Return (x, y) of the center of cell containing provided text 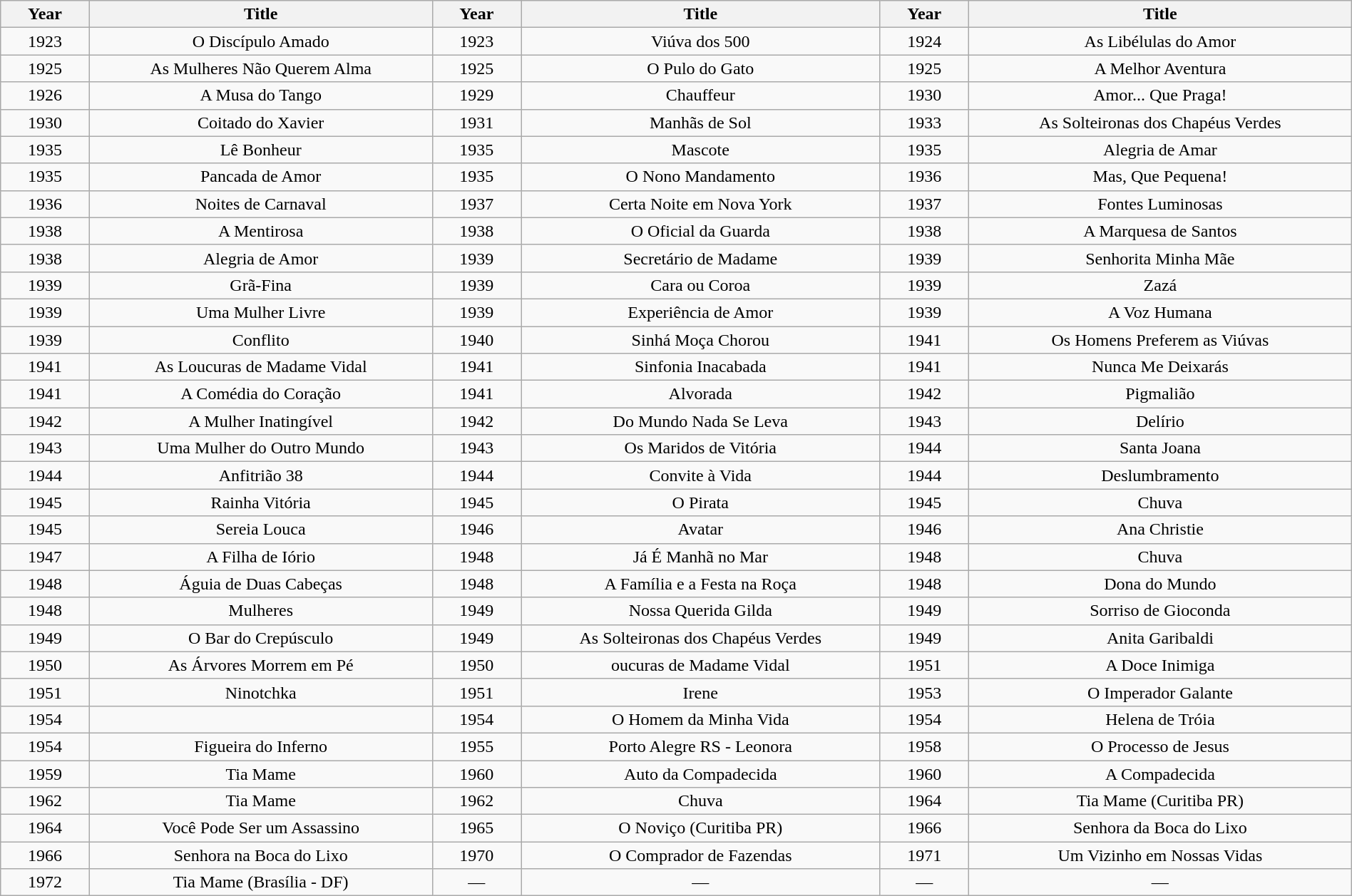
O Comprador de Fazendas (700, 855)
Mas, Que Pequena! (1161, 177)
Grã-Fina (261, 285)
Mascote (700, 150)
Sorriso de Gioconda (1161, 611)
1931 (476, 123)
oucuras de Madame Vidal (700, 665)
Uma Mulher Livre (261, 312)
1940 (476, 340)
O Discípulo Amado (261, 41)
1955 (476, 746)
Do Mundo Nada Se Leva (700, 421)
Alvorada (700, 394)
As Mulheres Não Querem Alma (261, 68)
Santa Joana (1161, 448)
A Compadecida (1161, 773)
1970 (476, 855)
1929 (476, 96)
Anita Garibaldi (1161, 638)
1947 (46, 557)
Secretário de Madame (700, 258)
Figueira do Inferno (261, 746)
O Bar do Crepúsculo (261, 638)
Pigmalião (1161, 394)
Uma Mulher do Outro Mundo (261, 448)
O Imperador Galante (1161, 692)
O Oficial da Guarda (700, 231)
1953 (924, 692)
Noites de Carnaval (261, 204)
Auto da Compadecida (700, 773)
A Melhor Aventura (1161, 68)
A Mentirosa (261, 231)
Alegria de Amar (1161, 150)
Fontes Luminosas (1161, 204)
A Musa do Tango (261, 96)
Mulheres (261, 611)
As Árvores Morrem em Pé (261, 665)
O Noviço (Curitiba PR) (700, 828)
Os Maridos de Vitória (700, 448)
1971 (924, 855)
Sereia Louca (261, 530)
Alegria de Amor (261, 258)
As Libélulas do Amor (1161, 41)
A Voz Humana (1161, 312)
O Processo de Jesus (1161, 746)
A Marquesa de Santos (1161, 231)
Ana Christie (1161, 530)
Porto Alegre RS - Leonora (700, 746)
Os Homens Preferem as Viúvas (1161, 340)
Delírio (1161, 421)
Viúva dos 500 (700, 41)
A Família e a Festa na Roça (700, 584)
Nunca Me Deixarás (1161, 367)
O Homem da Minha Vida (700, 719)
Amor... Que Praga! (1161, 96)
Já É Manhã no Mar (700, 557)
Certa Noite em Nova York (700, 204)
Cara ou Coroa (700, 285)
1958 (924, 746)
Helena de Tróia (1161, 719)
Anfitrião 38 (261, 475)
Pancada de Amor (261, 177)
O Nono Mandamento (700, 177)
Experiência de Amor (700, 312)
Manhãs de Sol (700, 123)
Avatar (700, 530)
Coitado do Xavier (261, 123)
O Pirata (700, 503)
1965 (476, 828)
Zazá (1161, 285)
1924 (924, 41)
1959 (46, 773)
As Loucuras de Madame Vidal (261, 367)
Tia Mame (Curitiba PR) (1161, 801)
1926 (46, 96)
Chauffeur (700, 96)
Sinfonia Inacabada (700, 367)
Dona do Mundo (1161, 584)
Ninotchka (261, 692)
O Pulo do Gato (700, 68)
A Comédia do Coração (261, 394)
Águia de Duas Cabeças (261, 584)
Senhora na Boca do Lixo (261, 855)
A Mulher Inatingível (261, 421)
1972 (46, 882)
Você Pode Ser um Assassino (261, 828)
Sinhá Moça Chorou (700, 340)
Conflito (261, 340)
A Doce Inimiga (1161, 665)
Um Vizinho em Nossas Vidas (1161, 855)
Irene (700, 692)
Rainha Vitória (261, 503)
Deslumbramento (1161, 475)
A Filha de Iório (261, 557)
Nossa Querida Gilda (700, 611)
Senhorita Minha Mãe (1161, 258)
1933 (924, 123)
Convite à Vida (700, 475)
Tia Mame (Brasília - DF) (261, 882)
Senhora da Boca do Lixo (1161, 828)
Lê Bonheur (261, 150)
